Locate the cell with the specified text and output its (X, Y) center coordinate. 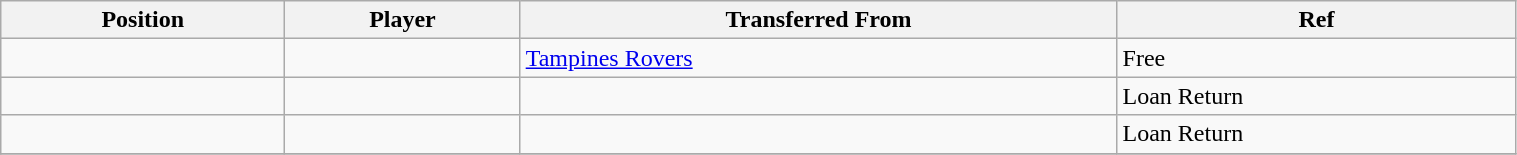
Free (1316, 58)
Transferred From (818, 20)
Player (402, 20)
Tampines Rovers (818, 58)
Ref (1316, 20)
Position (143, 20)
